From the cell containing the given text, extract its center point as [x, y] coordinate. 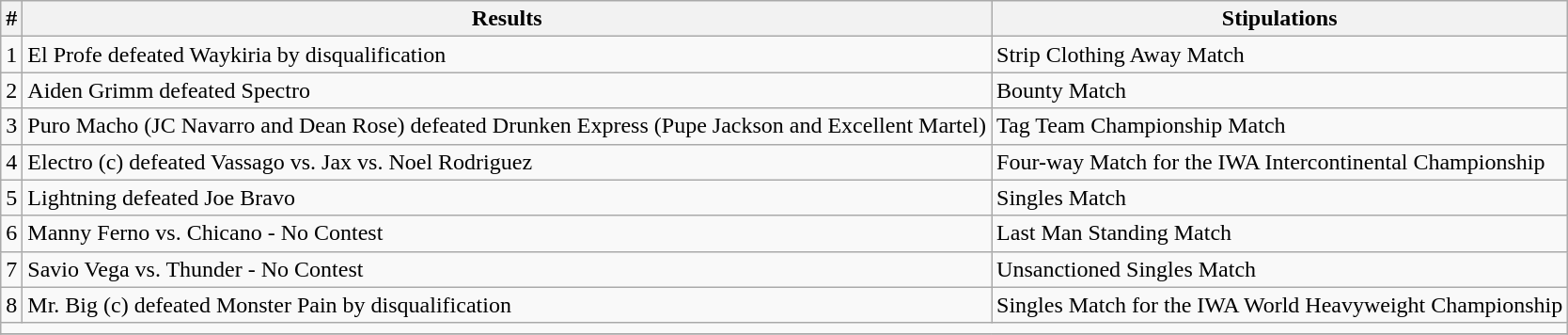
4 [11, 162]
Savio Vega vs. Thunder - No Contest [508, 269]
7 [11, 269]
8 [11, 305]
Results [508, 19]
Manny Ferno vs. Chicano - No Contest [508, 233]
Strip Clothing Away Match [1280, 55]
5 [11, 198]
Tag Team Championship Match [1280, 126]
Lightning defeated Joe Bravo [508, 198]
Unsanctioned Singles Match [1280, 269]
Bounty Match [1280, 90]
El Profe defeated Waykiria by disqualification [508, 55]
Four-way Match for the IWA Intercontinental Championship [1280, 162]
3 [11, 126]
Puro Macho (JC Navarro and Dean Rose) defeated Drunken Express (Pupe Jackson and Excellent Martel) [508, 126]
6 [11, 233]
1 [11, 55]
Mr. Big (c) defeated Monster Pain by disqualification [508, 305]
Aiden Grimm defeated Spectro [508, 90]
Singles Match for the IWA World Heavyweight Championship [1280, 305]
Last Man Standing Match [1280, 233]
# [11, 19]
Stipulations [1280, 19]
2 [11, 90]
Singles Match [1280, 198]
Electro (c) defeated Vassago vs. Jax vs. Noel Rodriguez [508, 162]
